Determine the [x, y] coordinate at the center of the cell enclosing the given text.  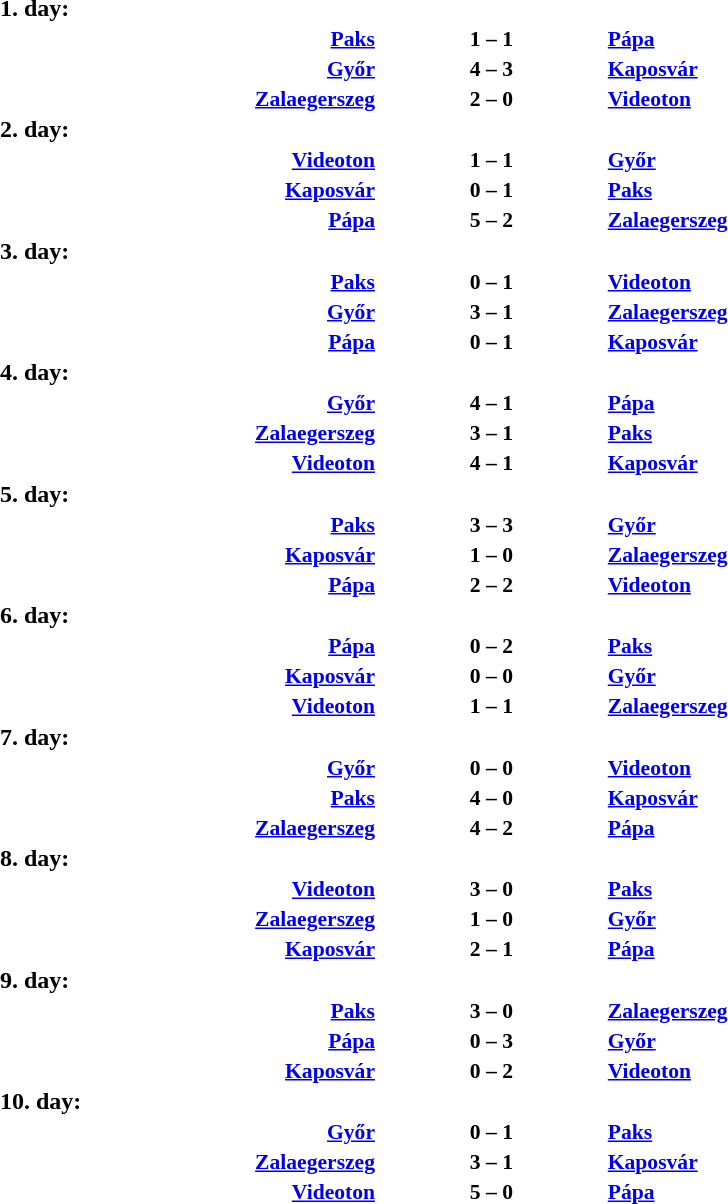
0 – 3 [492, 1040]
2 – 2 [492, 584]
4 – 2 [492, 828]
4 – 3 [492, 68]
4 – 0 [492, 798]
5 – 2 [492, 220]
3 – 3 [492, 524]
2 – 1 [492, 949]
2 – 0 [492, 98]
